Extract the [X, Y] coordinate from the center of the cell holding the provided text.  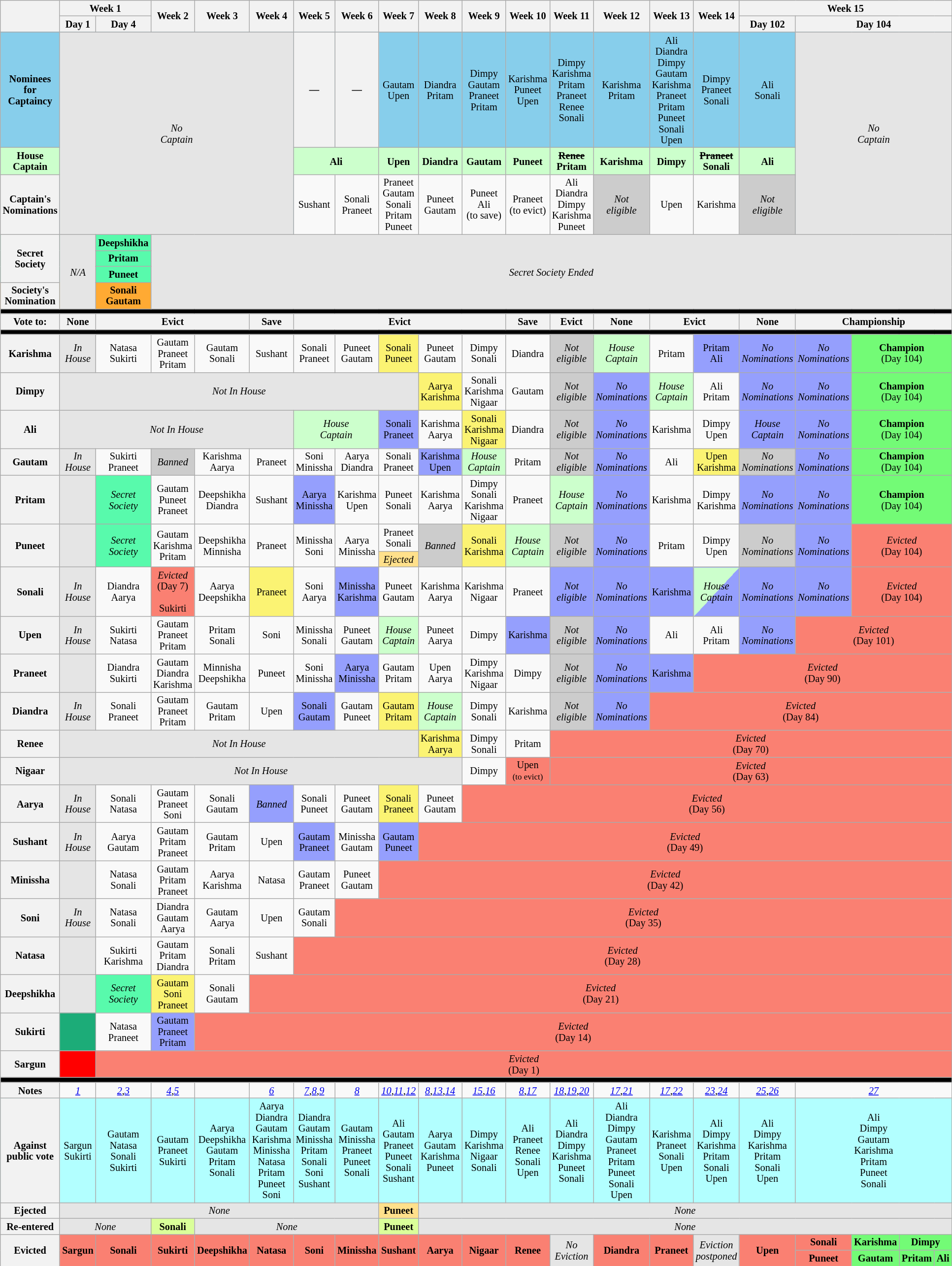
Evicted(Day 84) [801, 711]
NatasaSukirti [124, 354]
Captain'sNominations [31, 204]
GautamPraneetSoni [172, 804]
Week 14 [716, 16]
AliPraneetReneeSonaliUpen [528, 1150]
DimpyKarishmaNigaar [484, 673]
Week 13 [672, 16]
DiandraAarya [124, 591]
MinisshaGautam [357, 841]
NoEviction [571, 1250]
DimpyKarishma [716, 500]
6 [272, 1090]
KarishmaPuneetUpen [528, 90]
Week 11 [571, 16]
Upen(to evict) [528, 771]
23,24 [716, 1090]
AliDiandraDimpyGautamPraneetPritamPuneetSonaliUpen [622, 1150]
PuneetAli(to save) [484, 204]
Week 4 [272, 16]
Evicted(Day 1) [524, 1064]
AaryaDeepshikha [222, 591]
Day 102 [767, 24]
Evicted(Day 21) [601, 994]
SukirtiNatasa [124, 635]
Vote to: [31, 322]
Evicted(Day 63) [751, 771]
SoniAarya [314, 591]
Nominees for Captaincy [31, 90]
AaryaDiandra [357, 462]
Week 2 [172, 16]
Evicted(Day 49) [685, 841]
DimpyPraneetSonali [716, 90]
GautamMinisshaPraneetPuneetSonali [357, 1150]
GautamNatasaSonaliSukirti [124, 1150]
DimpyGautamPraneetPritam [484, 90]
Secret Society Ended [551, 272]
25,26 [767, 1090]
DimpyKarishmaPritamPraneetReneeSonali [571, 90]
KarishmaPritam [622, 90]
GautamUpen [398, 90]
SargunSukirti [78, 1150]
AaryaDiandraGautamKarishmaMinisshaNatasaPritamPuneetSoni [272, 1150]
SonaliPritam [222, 955]
Week 10 [528, 16]
Againstpublic vote [31, 1150]
Week 9 [484, 16]
Week 1 [105, 8]
AaryaDeepshikhaGautamPritamSonali [222, 1150]
SukirtiPraneet [124, 462]
PuneetSonali [398, 500]
Evicted(Day 101) [874, 635]
GautamPraneetSukirti [172, 1150]
AaryaGautamKarishmaPuneet [440, 1150]
Evicted(Day 70) [751, 744]
GautamDiandraKarishma [172, 673]
DeepshikhaDiandra [222, 500]
Week 7 [398, 16]
Evicted(Day 14) [573, 1031]
AliDiandraDimpyKarishmaPuneetSonali [571, 1150]
PuneetAarya [440, 635]
MinisshaKarishma [357, 591]
SonaliKarishma [484, 546]
Week 3 [222, 16]
8,17 [528, 1090]
PraneetGautamSonaliPritamPuneet [398, 204]
Day 4 [124, 24]
Week 15 [845, 8]
PritamSonali [222, 635]
House Captain [31, 161]
15,16 [484, 1090]
Evicted(Day 35) [643, 918]
PritamAli [716, 354]
AliSonali [767, 90]
DimpySonaliKarishmaNigaar [484, 500]
8,13,14 [440, 1090]
AliGautamPraneetPuneetSonaliSushant [398, 1150]
27 [874, 1090]
Week 8 [440, 16]
GautamPritamDiandra [172, 955]
AliDiandraDimpyKarishmaPuneet [571, 204]
Week 12 [622, 16]
Notes [31, 1090]
18,19,20 [571, 1090]
2,3 [124, 1090]
10,11,12 [398, 1090]
SukirtiKarishma [124, 955]
N/A [78, 272]
KarishmaPraneetSonaliUpen [672, 1150]
Evicted(Day 56) [707, 804]
DiandraSukirti [124, 673]
Society's Nomination [31, 295]
UpenKarishma [716, 462]
DiandraGautamAarya [172, 918]
Day 1 [78, 24]
MinnishaDeepshikha [222, 673]
UpenAarya [440, 673]
Week 5 [314, 16]
AliDimpyGautamKarishmaPritamPuneetSonali [874, 1150]
17,21 [622, 1090]
DeepshikhaMinnisha [222, 546]
SonaliNatasa [124, 804]
DimpyKarishmaNigaarSonali [484, 1150]
DiandraGautamMinisshaPritamSonaliSoniSushant [314, 1150]
1 [78, 1090]
GautamAarya [222, 918]
Evicted(Day 7)Sukirti [172, 591]
GautamSoniPraneet [172, 994]
Week 6 [357, 16]
KarishmaNigaar [484, 591]
4,5 [172, 1090]
AliDiandraDimpyGautamKarishmaPraneetPritamPuneetSonaliUpen [672, 90]
MinisshaSoni [314, 546]
Praneet(to evict) [528, 204]
NatasaPraneet [124, 1031]
Evicted [31, 1250]
Secret Society [31, 258]
MinisshaSonali [314, 635]
DiandraPritam [440, 90]
Evicted(Day 42) [665, 879]
GautamPuneetPraneet [172, 500]
17,22 [672, 1090]
Evictionpostponed [716, 1250]
AaryaGautam [124, 841]
Evicted(Day 90) [822, 673]
ReneePritam [571, 161]
GautamKarishmaPritam [172, 546]
Re-entered [31, 1226]
Day 104 [874, 24]
Evicted(Day 28) [623, 955]
8 [357, 1090]
Championship [874, 322]
7,8,9 [314, 1090]
